Find where the given text appears and provide that cell's center as [X, Y] coordinate. 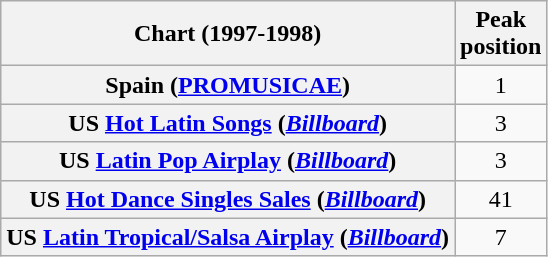
US Latin Pop Airplay (Billboard) [228, 161]
Peakposition [501, 34]
US Hot Latin Songs (Billboard) [228, 123]
Spain (PROMUSICAE) [228, 85]
Chart (1997-1998) [228, 34]
US Hot Dance Singles Sales (Billboard) [228, 199]
1 [501, 85]
US Latin Tropical/Salsa Airplay (Billboard) [228, 237]
7 [501, 237]
41 [501, 199]
